Pinpoint the cell where the given text exists, returning its (X, Y) midpoint coordinate. 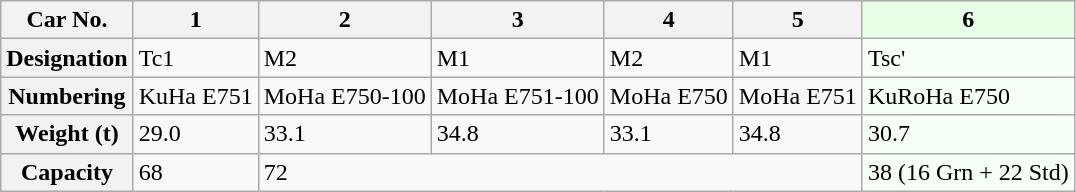
30.7 (968, 134)
MoHa E751-100 (518, 96)
Car No. (67, 20)
MoHa E750-100 (344, 96)
29.0 (196, 134)
MoHa E751 (798, 96)
72 (560, 172)
MoHa E750 (668, 96)
Tc1 (196, 58)
4 (668, 20)
5 (798, 20)
Weight (t) (67, 134)
1 (196, 20)
KuRoHa E750 (968, 96)
68 (196, 172)
Designation (67, 58)
38 (16 Grn + 22 Std) (968, 172)
Capacity (67, 172)
2 (344, 20)
6 (968, 20)
3 (518, 20)
KuHa E751 (196, 96)
Tsc' (968, 58)
Numbering (67, 96)
